Pinpoint the cell where the given text exists, returning its (X, Y) midpoint coordinate. 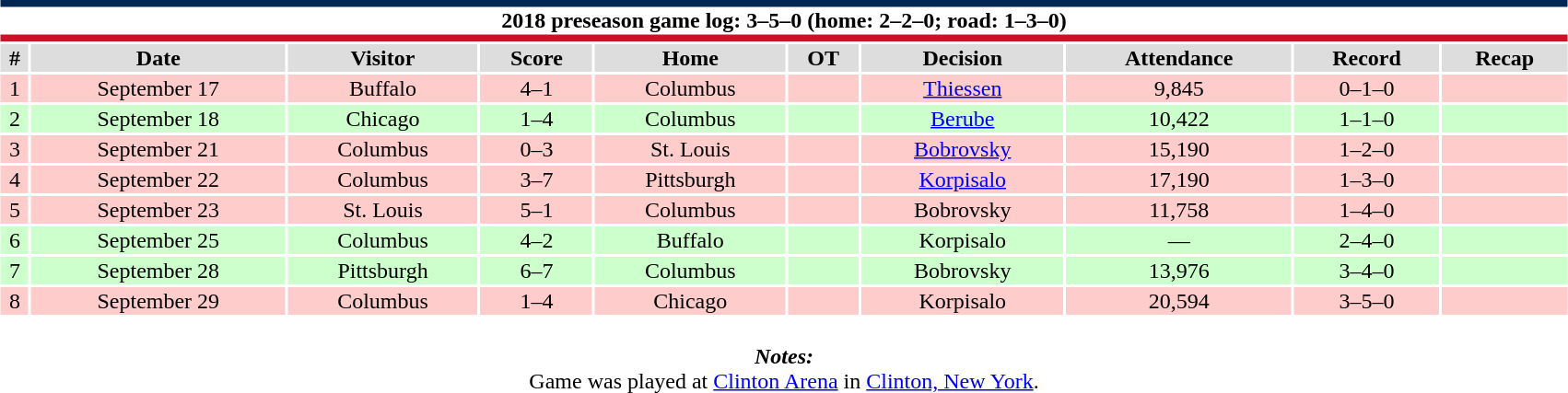
September 28 (158, 271)
Visitor (382, 58)
4–1 (536, 88)
4–2 (536, 240)
September 21 (158, 149)
1 (15, 88)
11,758 (1179, 210)
Date (158, 58)
September 25 (158, 240)
1–4–0 (1367, 210)
— (1179, 240)
1–3–0 (1367, 179)
4 (15, 179)
2–4–0 (1367, 240)
6 (15, 240)
13,976 (1179, 271)
September 22 (158, 179)
Thiessen (963, 88)
Record (1367, 58)
September 29 (158, 301)
3–5–0 (1367, 301)
15,190 (1179, 149)
0–3 (536, 149)
6–7 (536, 271)
5 (15, 210)
September 17 (158, 88)
September 18 (158, 119)
9,845 (1179, 88)
2 (15, 119)
Score (536, 58)
Recap (1504, 58)
20,594 (1179, 301)
1–1–0 (1367, 119)
3–7 (536, 179)
Attendance (1179, 58)
Berube (963, 119)
3 (15, 149)
September 23 (158, 210)
3–4–0 (1367, 271)
17,190 (1179, 179)
2018 preseason game log: 3–5–0 (home: 2–2–0; road: 1–3–0) (784, 20)
8 (15, 301)
1–2–0 (1367, 149)
7 (15, 271)
0–1–0 (1367, 88)
# (15, 58)
Home (690, 58)
5–1 (536, 210)
OT (823, 58)
Decision (963, 58)
10,422 (1179, 119)
